Capture the cell that displays the provided text and extract its [X, Y] central coordinate. 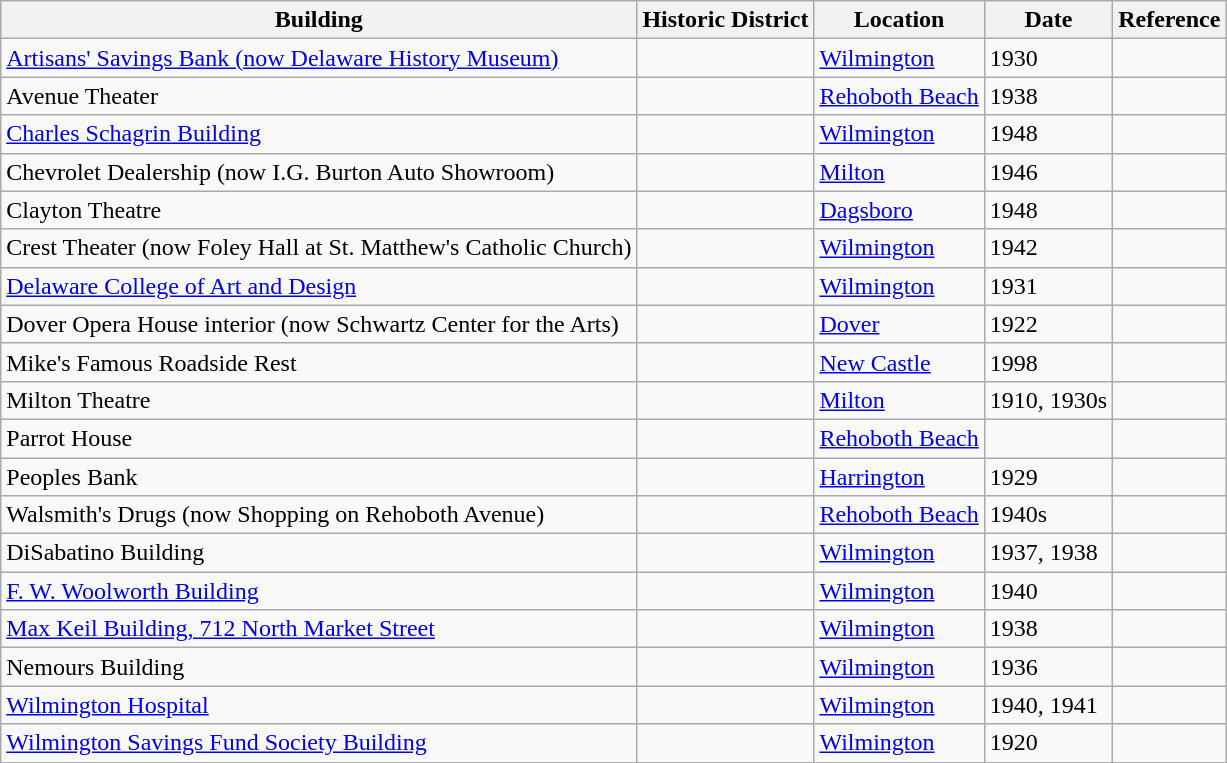
1930 [1048, 58]
Dover Opera House interior (now Schwartz Center for the Arts) [319, 324]
Charles Schagrin Building [319, 134]
F. W. Woolworth Building [319, 591]
Peoples Bank [319, 477]
1922 [1048, 324]
1937, 1938 [1048, 553]
New Castle [899, 362]
1998 [1048, 362]
Date [1048, 20]
1942 [1048, 248]
Parrot House [319, 438]
1920 [1048, 743]
1946 [1048, 172]
Avenue Theater [319, 96]
Wilmington Hospital [319, 705]
Harrington [899, 477]
1929 [1048, 477]
1936 [1048, 667]
Wilmington Savings Fund Society Building [319, 743]
Building [319, 20]
1940 [1048, 591]
Location [899, 20]
Dagsboro [899, 210]
1931 [1048, 286]
1940s [1048, 515]
Clayton Theatre [319, 210]
DiSabatino Building [319, 553]
Chevrolet Dealership (now I.G. Burton Auto Showroom) [319, 172]
Reference [1170, 20]
1910, 1930s [1048, 400]
Walsmith's Drugs (now Shopping on Rehoboth Avenue) [319, 515]
1940, 1941 [1048, 705]
Nemours Building [319, 667]
Delaware College of Art and Design [319, 286]
Historic District [726, 20]
Crest Theater (now Foley Hall at St. Matthew's Catholic Church) [319, 248]
Max Keil Building, 712 North Market Street [319, 629]
Milton Theatre [319, 400]
Dover [899, 324]
Mike's Famous Roadside Rest [319, 362]
Artisans' Savings Bank (now Delaware History Museum) [319, 58]
